Return [x, y] of the center of cell containing provided text 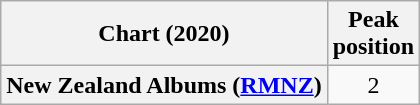
New Zealand Albums (RMNZ) [164, 85]
Chart (2020) [164, 34]
2 [373, 85]
Peakposition [373, 34]
